Locate the cell with the specified text and output its (X, Y) center coordinate. 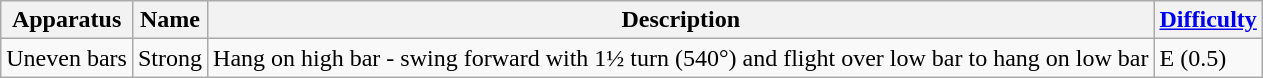
Difficulty (1208, 20)
Strong (170, 58)
Uneven bars (67, 58)
Hang on high bar - swing forward with 1½ turn (540°) and flight over low bar to hang on low bar (681, 58)
Apparatus (67, 20)
Name (170, 20)
E (0.5) (1208, 58)
Description (681, 20)
